Search for the cell housing the specified text and yield its [X, Y] center coordinate. 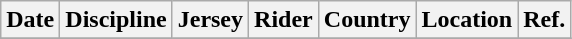
Rider [284, 20]
Country [367, 20]
Ref. [544, 20]
Location [467, 20]
Discipline [116, 20]
Jersey [210, 20]
Date [30, 20]
